Capture the cell that displays the provided text and extract its [x, y] central coordinate. 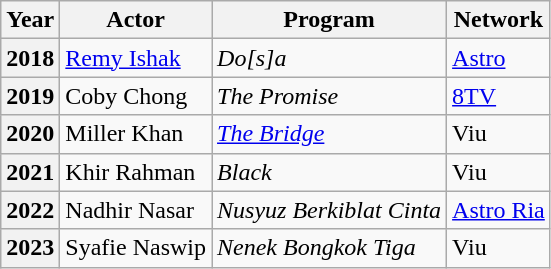
Remy Ishak [136, 58]
Syafie Naswip [136, 248]
Nusyuz Berkiblat Cinta [330, 210]
Nadhir Nasar [136, 210]
8TV [499, 96]
Astro [499, 58]
Coby Chong [136, 96]
Network [499, 20]
2020 [30, 134]
Program [330, 20]
Do[s]a [330, 58]
Actor [136, 20]
2021 [30, 172]
2022 [30, 210]
2018 [30, 58]
Black [330, 172]
Nenek Bongkok Tiga [330, 248]
The Bridge [330, 134]
The Promise [330, 96]
2019 [30, 96]
Khir Rahman [136, 172]
Astro Ria [499, 210]
Year [30, 20]
2023 [30, 248]
Miller Khan [136, 134]
